Output the [X, Y] coordinate of the center of the cell containing the given text.  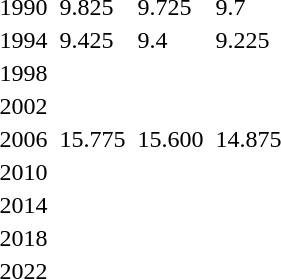
15.600 [170, 139]
15.775 [92, 139]
9.4 [170, 40]
9.425 [92, 40]
